Scan for the cell matching the given text and deliver its (X, Y) coordinate at center. 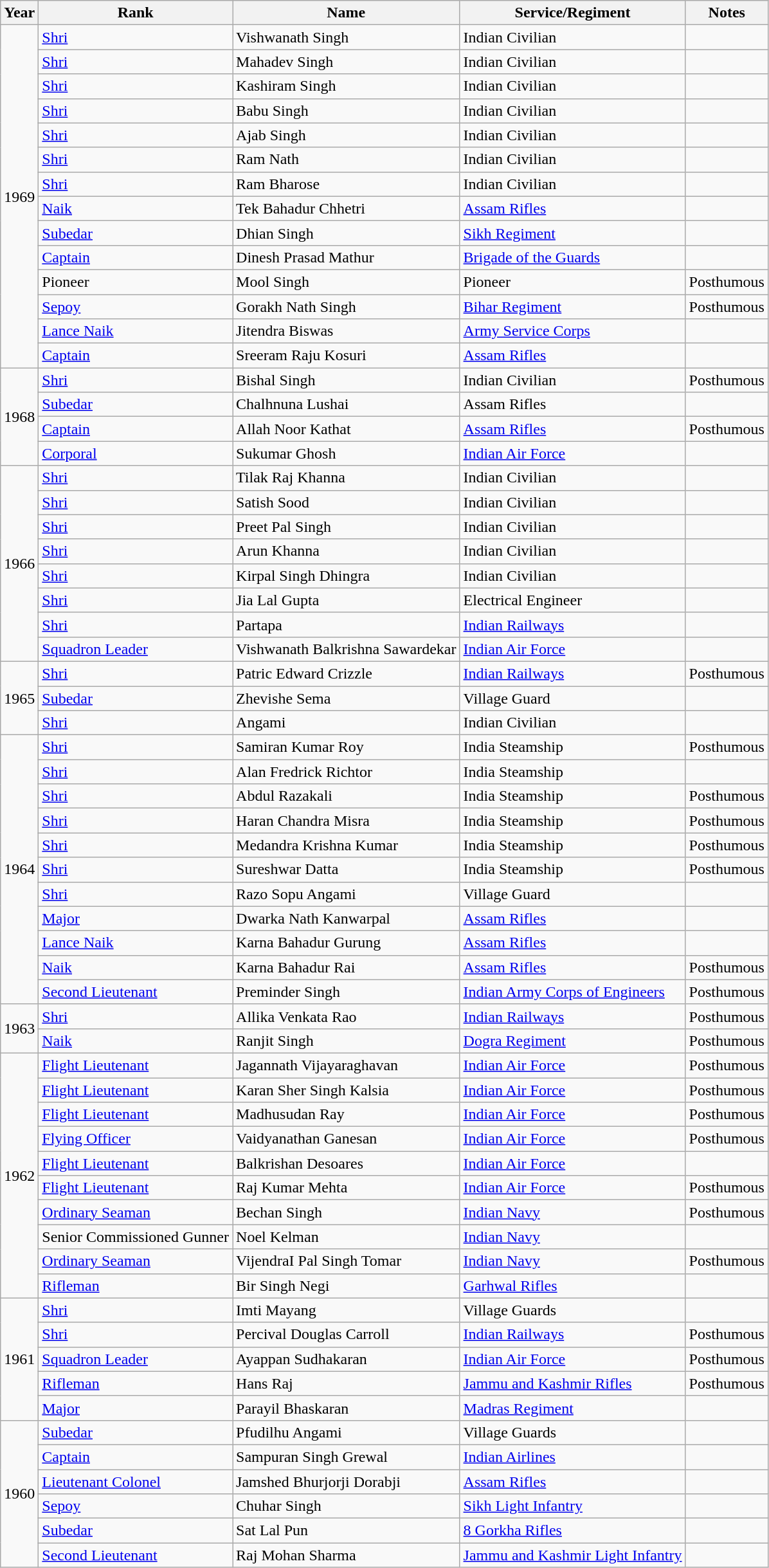
Allika Venkata Rao (347, 1016)
Karna Bahadur Gurung (347, 943)
Hans Raj (347, 1383)
Satish Sood (347, 502)
Corporal (136, 453)
Dogra Regiment (572, 1041)
Service/Regiment (572, 13)
Tilak Raj Khanna (347, 478)
Alan Fredrick Richtor (347, 772)
Jia Lal Gupta (347, 600)
Ram Nath (347, 160)
Ajab Singh (347, 135)
Tek Bahadur Chhetri (347, 208)
Dwarka Nath Kanwarpal (347, 918)
Vishwanath Balkrishna Sawardekar (347, 649)
Garhwal Rifles (572, 1286)
Bishal Singh (347, 380)
Raj Mohan Sharma (347, 1555)
1963 (19, 1028)
Sat Lal Pun (347, 1531)
Bir Singh Negi (347, 1286)
Preet Pal Singh (347, 527)
Kirpal Singh Dhingra (347, 576)
Noel Kelman (347, 1237)
Samiran Kumar Roy (347, 747)
Babu Singh (347, 111)
Jammu and Kashmir Rifles (572, 1383)
1966 (19, 563)
Pfudilhu Angami (347, 1432)
Vaidyanathan Ganesan (347, 1139)
Gorakh Nath Singh (347, 307)
Dhian Singh (347, 233)
Dinesh Prasad Mathur (347, 257)
Jitendra Biswas (347, 331)
Arun Khanna (347, 551)
Balkrishan Desoares (347, 1163)
Raj Kumar Mehta (347, 1188)
Sikh Regiment (572, 233)
1964 (19, 870)
Rank (136, 13)
Abdul Razakali (347, 796)
Mool Singh (347, 282)
Medandra Krishna Kumar (347, 845)
Zhevishe Sema (347, 698)
Sureshwar Datta (347, 870)
Indian Airlines (572, 1457)
Parayil Bhaskaran (347, 1408)
Sukumar Ghosh (347, 453)
Notes (727, 13)
Kashiram Singh (347, 86)
Haran Chandra Misra (347, 821)
Allah Noor Kathat (347, 429)
Preminder Singh (347, 992)
Chuhar Singh (347, 1506)
Sreeram Raju Kosuri (347, 356)
Indian Army Corps of Engineers (572, 992)
1965 (19, 698)
Sikh Light Infantry (572, 1506)
1961 (19, 1359)
Bechan Singh (347, 1212)
Jagannath Vijayaraghavan (347, 1065)
Jammu and Kashmir Light Infantry (572, 1555)
Lieutenant Colonel (136, 1481)
Brigade of the Guards (572, 257)
Razo Sopu Angami (347, 894)
1969 (19, 197)
8 Gorkha Rifles (572, 1531)
Army Service Corps (572, 331)
Karna Bahadur Rai (347, 967)
Ranjit Singh (347, 1041)
Partapa (347, 624)
Electrical Engineer (572, 600)
Karan Sher Singh Kalsia (347, 1090)
1960 (19, 1493)
Angami (347, 723)
Vishwanath Singh (347, 37)
Patric Edward Crizzle (347, 673)
Year (19, 13)
Madhusudan Ray (347, 1115)
1962 (19, 1176)
1968 (19, 417)
Percival Douglas Carroll (347, 1335)
Imti Mayang (347, 1310)
Bihar Regiment (572, 307)
Madras Regiment (572, 1408)
Chalhnuna Lushai (347, 405)
Ram Bharose (347, 184)
Senior Commissioned Gunner (136, 1237)
Jamshed Bhurjorji Dorabji (347, 1481)
Flying Officer (136, 1139)
Name (347, 13)
Mahadev Singh (347, 62)
Sampuran Singh Grewal (347, 1457)
Ayappan Sudhakaran (347, 1359)
VijendraI Pal Singh Tomar (347, 1261)
